Provide the (X, Y) coordinate of the cell's center where the given text is located.  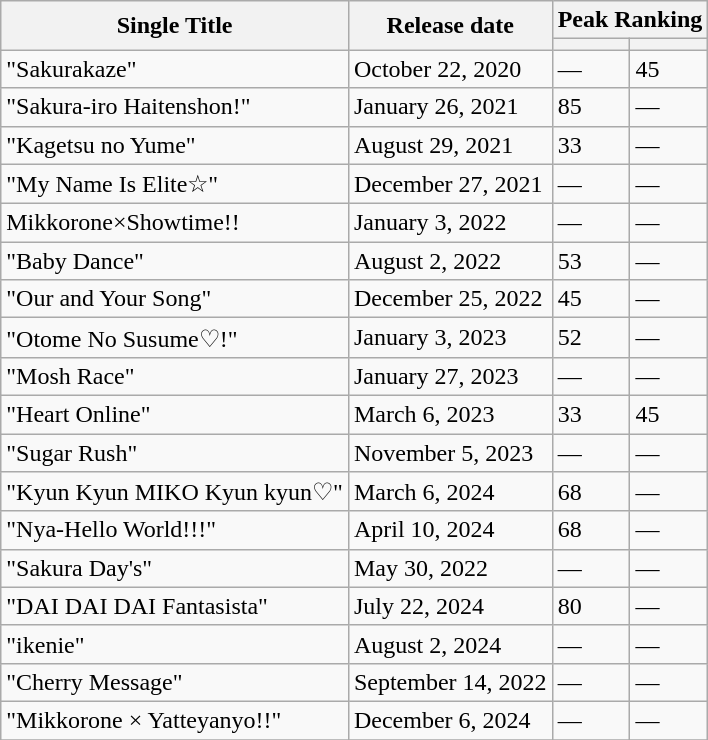
"My Name Is Elite☆" (175, 184)
August 29, 2021 (450, 145)
November 5, 2023 (450, 453)
85 (591, 107)
January 27, 2023 (450, 376)
August 2, 2022 (450, 261)
"Our and Your Song" (175, 299)
"Mikkorone × Yatteyanyo!!" (175, 720)
December 27, 2021 (450, 184)
"Kagetsu no Yume" (175, 145)
"Nya-Hello World!!!" (175, 530)
March 6, 2024 (450, 492)
Release date (450, 26)
"ikenie" (175, 644)
"Otome No Susume♡!" (175, 338)
80 (591, 606)
January 26, 2021 (450, 107)
"Sakura Day's" (175, 568)
"Mosh Race" (175, 376)
Mikkorone×Showtime!! (175, 223)
Peak Ranking (630, 20)
May 30, 2022 (450, 568)
"Sakura-iro Haitenshon!" (175, 107)
"Cherry Message" (175, 682)
April 10, 2024 (450, 530)
"Heart Online" (175, 414)
Single Title (175, 26)
March 6, 2023 (450, 414)
December 25, 2022 (450, 299)
December 6, 2024 (450, 720)
"Sakurakaze" (175, 69)
53 (591, 261)
August 2, 2024 (450, 644)
52 (591, 338)
January 3, 2022 (450, 223)
September 14, 2022 (450, 682)
"Kyun Kyun MIKO Kyun kyun♡" (175, 492)
January 3, 2023 (450, 338)
"DAI DAI DAI Fantasista" (175, 606)
October 22, 2020 (450, 69)
"Baby Dance" (175, 261)
"Sugar Rush" (175, 453)
July 22, 2024 (450, 606)
